Capture the cell that displays the provided text and extract its [x, y] central coordinate. 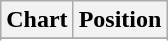
Chart [37, 20]
Position [120, 20]
